Provide the (X, Y) coordinate of the cell's center where the given text is located.  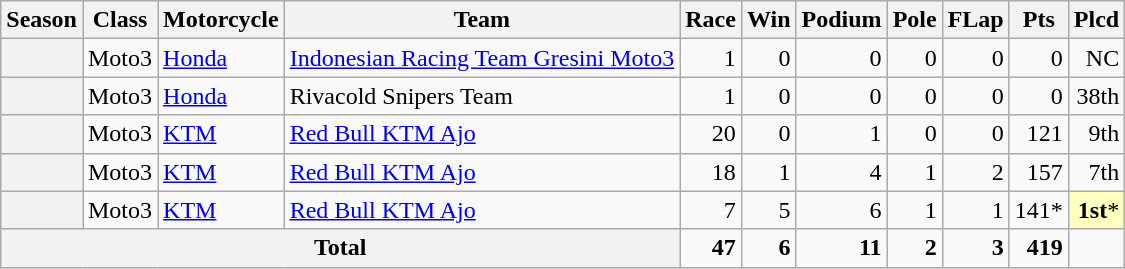
Total (340, 248)
Class (120, 20)
Rivacold Snipers Team (482, 96)
1st* (1096, 210)
7th (1096, 172)
38th (1096, 96)
18 (711, 172)
Indonesian Racing Team Gresini Moto3 (482, 58)
121 (1038, 134)
Podium (842, 20)
FLap (976, 20)
NC (1096, 58)
9th (1096, 134)
Race (711, 20)
Motorcycle (222, 20)
419 (1038, 248)
11 (842, 248)
Plcd (1096, 20)
Team (482, 20)
Pts (1038, 20)
4 (842, 172)
Season (42, 20)
7 (711, 210)
3 (976, 248)
Pole (914, 20)
20 (711, 134)
5 (768, 210)
47 (711, 248)
Win (768, 20)
141* (1038, 210)
157 (1038, 172)
